Identify which cell holds the provided text, then report its [x, y] central coordinate. 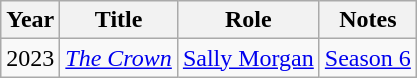
Sally Morgan [248, 58]
Title [119, 20]
Notes [368, 20]
The Crown [119, 58]
Season 6 [368, 58]
Role [248, 20]
Year [30, 20]
2023 [30, 58]
